Locate the cell with the specified text and output its [x, y] center coordinate. 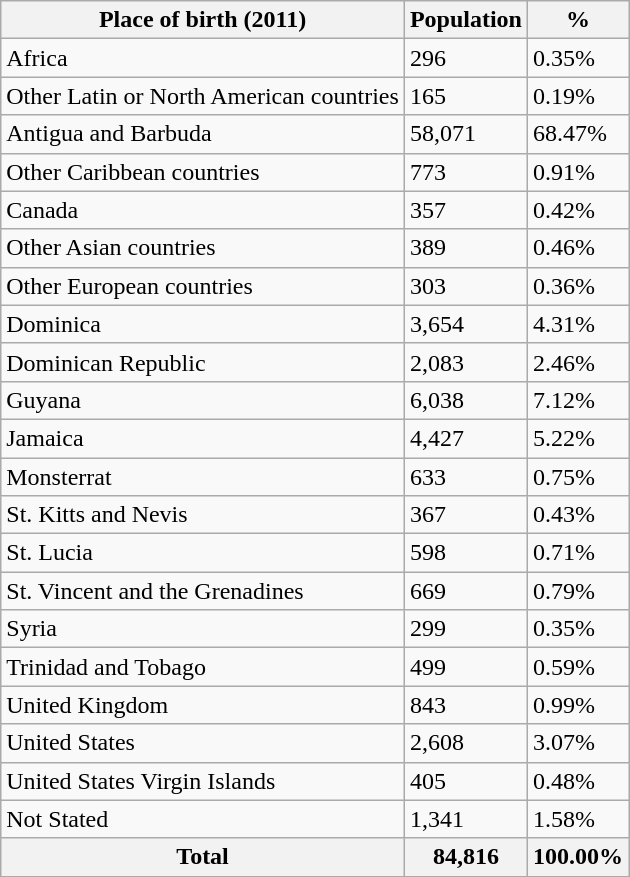
499 [466, 667]
Trinidad and Tobago [203, 667]
Dominican Republic [203, 362]
633 [466, 477]
3.07% [578, 743]
389 [466, 248]
0.43% [578, 515]
0.36% [578, 286]
United Kingdom [203, 705]
Population [466, 20]
0.19% [578, 96]
5.22% [578, 438]
1,341 [466, 819]
299 [466, 629]
296 [466, 58]
Syria [203, 629]
St. Kitts and Nevis [203, 515]
Other Latin or North American countries [203, 96]
% [578, 20]
7.12% [578, 400]
Place of birth (2011) [203, 20]
1.58% [578, 819]
405 [466, 781]
84,816 [466, 857]
Other Asian countries [203, 248]
Africa [203, 58]
0.59% [578, 667]
Monsterrat [203, 477]
669 [466, 591]
2,083 [466, 362]
843 [466, 705]
0.71% [578, 553]
598 [466, 553]
100.00% [578, 857]
68.47% [578, 134]
4.31% [578, 324]
773 [466, 172]
Total [203, 857]
58,071 [466, 134]
Dominica [203, 324]
6,038 [466, 400]
165 [466, 96]
Other Caribbean countries [203, 172]
Canada [203, 210]
0.48% [578, 781]
St. Vincent and the Grenadines [203, 591]
Jamaica [203, 438]
4,427 [466, 438]
0.46% [578, 248]
United States [203, 743]
Not Stated [203, 819]
Other European countries [203, 286]
367 [466, 515]
0.99% [578, 705]
303 [466, 286]
Guyana [203, 400]
2,608 [466, 743]
3,654 [466, 324]
0.79% [578, 591]
Antigua and Barbuda [203, 134]
0.75% [578, 477]
0.42% [578, 210]
357 [466, 210]
United States Virgin Islands [203, 781]
0.91% [578, 172]
2.46% [578, 362]
St. Lucia [203, 553]
